From the cell containing the given text, extract its center point as [X, Y] coordinate. 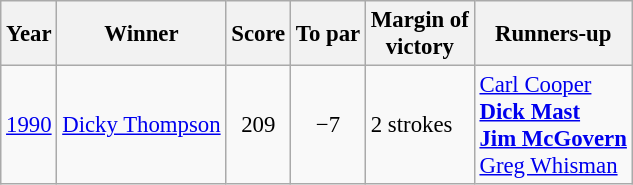
Margin ofvictory [420, 34]
To par [328, 34]
Runners-up [553, 34]
Year [29, 34]
209 [258, 126]
Dicky Thompson [142, 126]
1990 [29, 126]
2 strokes [420, 126]
Carl Cooper Dick Mast Jim McGovern Greg Whisman [553, 126]
Score [258, 34]
−7 [328, 126]
Winner [142, 34]
